Provide the (x, y) coordinate of the cell's center where the given text is located.  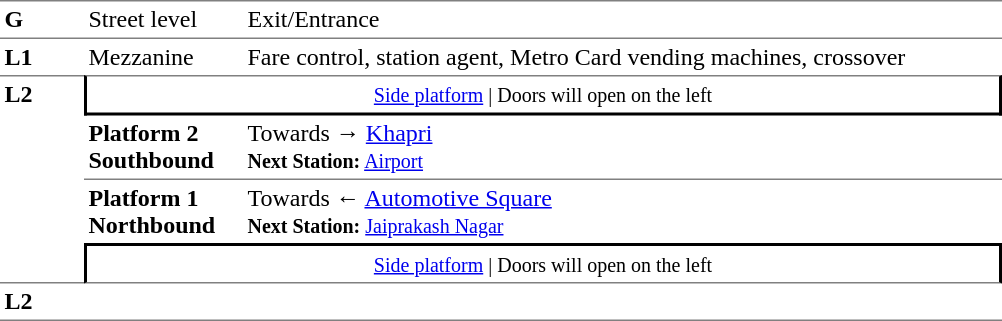
Fare control, station agent, Metro Card vending machines, crossover (622, 57)
Platform 2Southbound (164, 148)
L1 (42, 57)
Towards → KhapriNext Station: Airport (622, 148)
Platform 1Northbound (164, 212)
Street level (164, 20)
Mezzanine (164, 57)
Towards ← Automotive SquareNext Station: Jaiprakash Nagar (622, 212)
Exit/Entrance (622, 20)
L2 (42, 179)
G (42, 20)
